Find where the given text appears and provide that cell's center as (X, Y) coordinate. 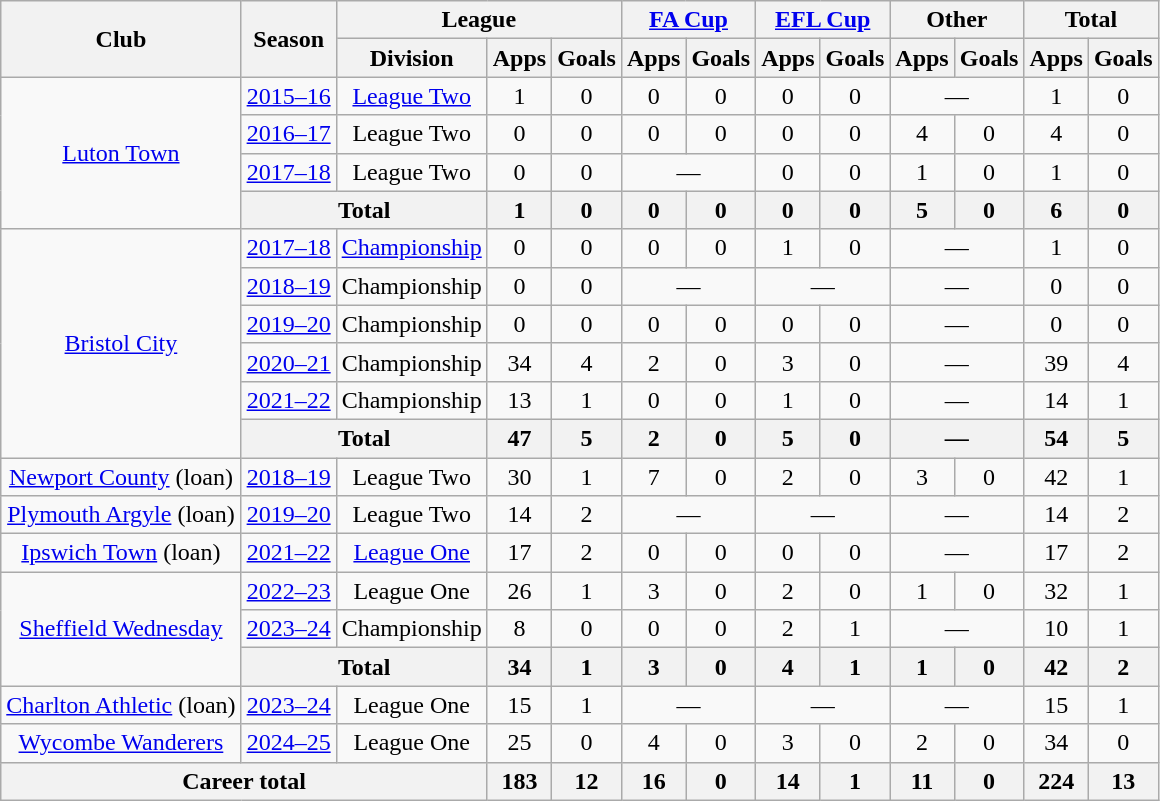
2015–16 (288, 96)
Newport County (loan) (121, 477)
Sheffield Wednesday (121, 629)
Other (957, 20)
30 (519, 477)
Plymouth Argyle (loan) (121, 515)
39 (1056, 362)
12 (587, 781)
EFL Cup (823, 20)
183 (519, 781)
League (478, 20)
2024–25 (288, 743)
Bristol City (121, 343)
54 (1056, 438)
47 (519, 438)
224 (1056, 781)
25 (519, 743)
2016–17 (288, 134)
2022–23 (288, 591)
32 (1056, 591)
Charlton Athletic (loan) (121, 705)
11 (922, 781)
10 (1056, 629)
2020–21 (288, 362)
Ipswich Town (loan) (121, 553)
Club (121, 39)
Season (288, 39)
Career total (244, 781)
8 (519, 629)
26 (519, 591)
6 (1056, 210)
Division (412, 58)
16 (653, 781)
7 (653, 477)
Luton Town (121, 153)
Wycombe Wanderers (121, 743)
FA Cup (688, 20)
